Determine the [X, Y] coordinate at the center of the cell enclosing the given text.  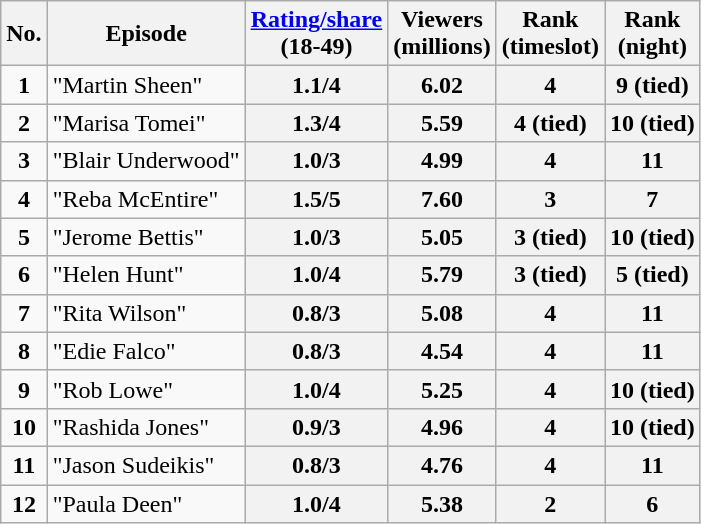
5 (tied) [652, 275]
12 [24, 503]
4.99 [442, 161]
4.76 [442, 465]
"Martin Sheen" [146, 85]
7.60 [442, 199]
"Rashida Jones" [146, 427]
5.25 [442, 389]
"Blair Underwood" [146, 161]
Episode [146, 34]
4.54 [442, 351]
Viewers(millions) [442, 34]
1.5/5 [316, 199]
No. [24, 34]
"Helen Hunt" [146, 275]
9 (tied) [652, 85]
6.02 [442, 85]
Rank(timeslot) [550, 34]
1.3/4 [316, 123]
Rank(night) [652, 34]
"Jerome Bettis" [146, 237]
1 [24, 85]
5 [24, 237]
"Jason Sudeikis" [146, 465]
"Paula Deen" [146, 503]
10 [24, 427]
5.59 [442, 123]
Rating/share(18-49) [316, 34]
4 (tied) [550, 123]
"Marisa Tomei" [146, 123]
0.9/3 [316, 427]
"Rita Wilson" [146, 313]
4.96 [442, 427]
8 [24, 351]
9 [24, 389]
"Rob Lowe" [146, 389]
5.79 [442, 275]
"Edie Falco" [146, 351]
5.05 [442, 237]
5.08 [442, 313]
"Reba McEntire" [146, 199]
5.38 [442, 503]
1.1/4 [316, 85]
